Locate the cell with the specified text and output its (X, Y) center coordinate. 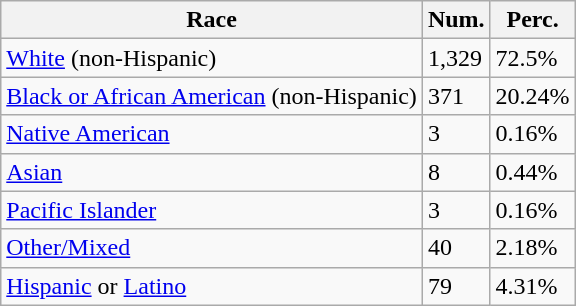
Black or African American (non-Hispanic) (212, 96)
40 (456, 248)
371 (456, 96)
20.24% (532, 96)
Asian (212, 172)
Num. (456, 20)
8 (456, 172)
Race (212, 20)
72.5% (532, 58)
Native American (212, 134)
Pacific Islander (212, 210)
Hispanic or Latino (212, 286)
2.18% (532, 248)
Other/Mixed (212, 248)
White (non-Hispanic) (212, 58)
1,329 (456, 58)
4.31% (532, 286)
0.44% (532, 172)
79 (456, 286)
Perc. (532, 20)
